Locate the cell with the specified text and output its (X, Y) center coordinate. 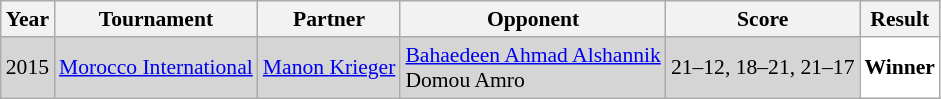
Bahaedeen Ahmad Alshannik Domou Amro (533, 68)
Result (900, 19)
Morocco International (156, 68)
Year (28, 19)
Opponent (533, 19)
Score (763, 19)
Tournament (156, 19)
2015 (28, 68)
Winner (900, 68)
Partner (330, 19)
21–12, 18–21, 21–17 (763, 68)
Manon Krieger (330, 68)
